Scan for the cell matching the given text and deliver its (X, Y) coordinate at center. 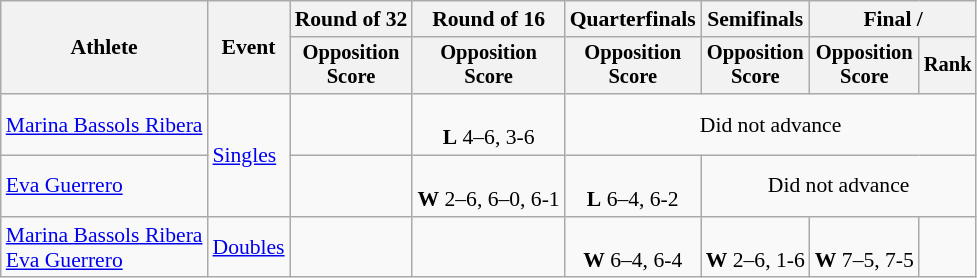
Round of 32 (352, 19)
Doubles (249, 248)
W 2–6, 1-6 (756, 248)
Eva Guerrero (104, 186)
L 6–4, 6-2 (633, 186)
Rank (948, 66)
Final / (894, 19)
L 4–6, 3-6 (488, 124)
Athlete (104, 48)
Semifinals (756, 19)
Marina Bassols RiberaEva Guerrero (104, 248)
W 7–5, 7-5 (864, 248)
Round of 16 (488, 19)
Marina Bassols Ribera (104, 124)
Singles (249, 155)
W 2–6, 6–0, 6-1 (488, 186)
Quarterfinals (633, 19)
W 6–4, 6-4 (633, 248)
Event (249, 48)
